Pinpoint the cell where the given text exists, returning its [x, y] midpoint coordinate. 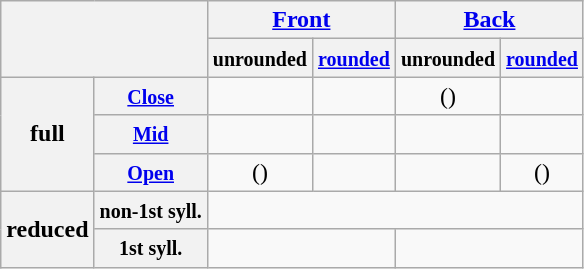
reduced [48, 229]
Mid [150, 134]
Open [150, 172]
1st syll. [150, 248]
Front [301, 20]
non-1st syll. [150, 210]
Back [489, 20]
full [48, 134]
Close [150, 96]
